Return (x, y) of the center of cell containing provided text 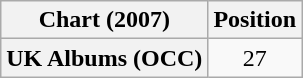
UK Albums (OCC) (104, 58)
27 (255, 58)
Position (255, 20)
Chart (2007) (104, 20)
